From the cell containing the given text, extract its center point as [x, y] coordinate. 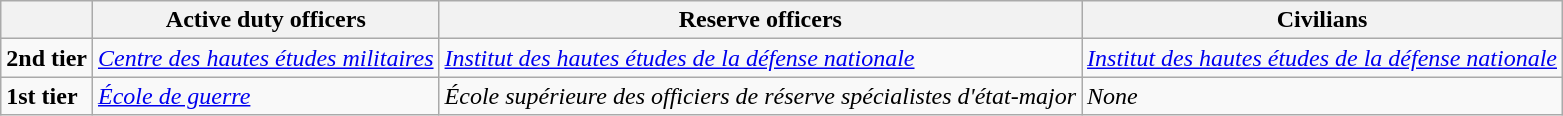
1st tier [47, 96]
None [1322, 96]
Civilians [1322, 20]
2nd tier [47, 58]
École supérieure des officiers de réserve spécialistes d'état-major [760, 96]
Centre des hautes études militaires [266, 58]
Active duty officers [266, 20]
Reserve officers [760, 20]
École de guerre [266, 96]
